Provide the (x, y) coordinate of the cell's center where the given text is located.  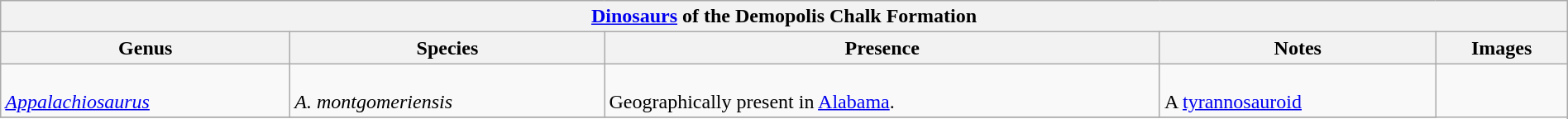
Notes (1298, 48)
A tyrannosauroid (1298, 91)
Appalachiosaurus (146, 91)
A. montgomeriensis (447, 91)
Geographically present in Alabama. (882, 91)
Species (447, 48)
Dinosaurs of the Demopolis Chalk Formation (784, 17)
Genus (146, 48)
Images (1502, 48)
Presence (882, 48)
